Locate the cell with the specified text and output its [X, Y] center coordinate. 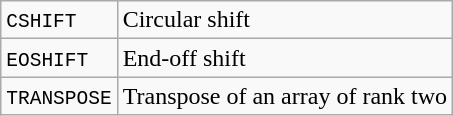
EOSHIFT [59, 58]
End-off shift [284, 58]
Circular shift [284, 20]
CSHIFT [59, 20]
TRANSPOSE [59, 96]
Transpose of an array of rank two [284, 96]
